Provide the (x, y) coordinate of the cell's center where the given text is located.  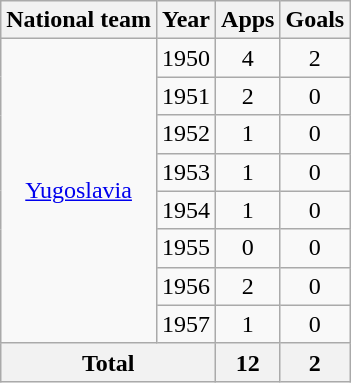
Total (108, 362)
1950 (186, 58)
1955 (186, 248)
1952 (186, 134)
Apps (248, 20)
National team (79, 20)
1957 (186, 324)
1954 (186, 210)
1951 (186, 96)
1953 (186, 172)
12 (248, 362)
Goals (315, 20)
4 (248, 58)
1956 (186, 286)
Year (186, 20)
Yugoslavia (79, 191)
